Identify which cell holds the provided text, then report its (X, Y) central coordinate. 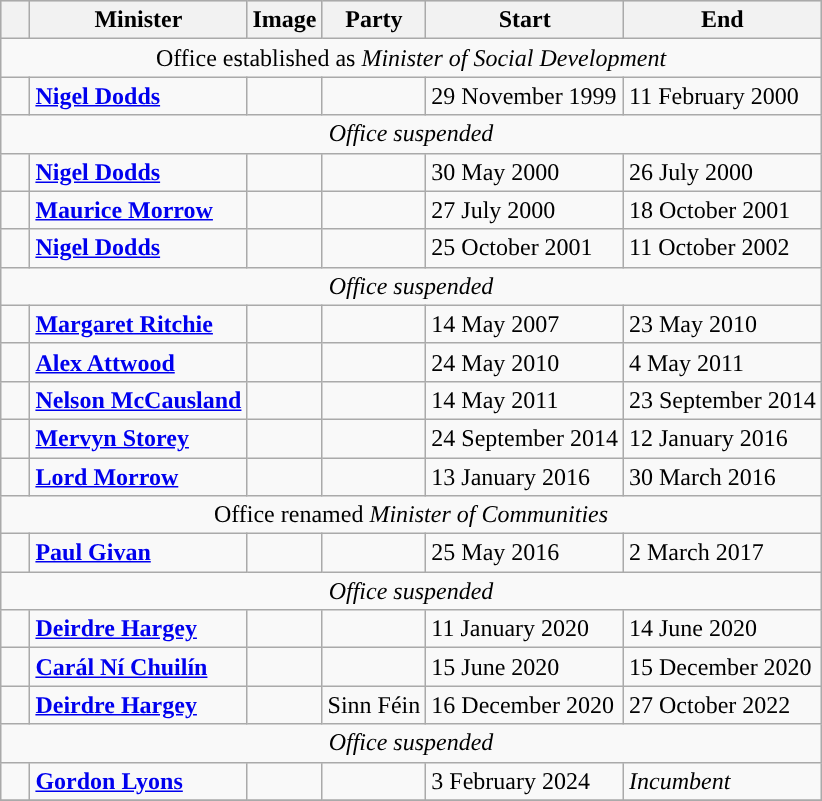
Alex Attwood (138, 362)
Incumbent (722, 781)
Office renamed Minister of Communities (411, 515)
Nelson McCausland (138, 400)
26 July 2000 (722, 172)
12 January 2016 (722, 438)
24 May 2010 (525, 362)
Sinn Féin (374, 705)
23 September 2014 (722, 400)
Office established as Minister of Social Development (411, 58)
18 October 2001 (722, 210)
24 September 2014 (525, 438)
Margaret Ritchie (138, 324)
14 May 2011 (525, 400)
End (722, 20)
Party (374, 20)
15 June 2020 (525, 667)
Maurice Morrow (138, 210)
Minister (138, 20)
2 March 2017 (722, 553)
Image (284, 20)
11 January 2020 (525, 629)
25 May 2016 (525, 553)
14 May 2007 (525, 324)
13 January 2016 (525, 477)
25 October 2001 (525, 248)
27 October 2022 (722, 705)
Paul Givan (138, 553)
23 May 2010 (722, 324)
11 October 2002 (722, 248)
30 May 2000 (525, 172)
11 February 2000 (722, 96)
Gordon Lyons (138, 781)
27 July 2000 (525, 210)
Mervyn Storey (138, 438)
15 December 2020 (722, 667)
3 February 2024 (525, 781)
30 March 2016 (722, 477)
29 November 1999 (525, 96)
Start (525, 20)
14 June 2020 (722, 629)
4 May 2011 (722, 362)
16 December 2020 (525, 705)
Lord Morrow (138, 477)
Carál Ní Chuilín (138, 667)
